Detect which cell encompasses the target text, then output its (X, Y) center coordinate. 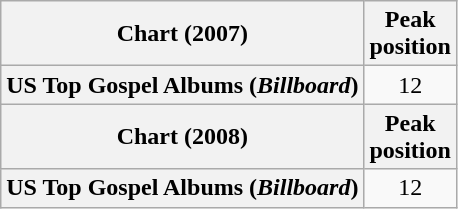
Chart (2008) (182, 136)
Chart (2007) (182, 34)
